Provide the [x, y] coordinate of the cell's center where the given text is located.  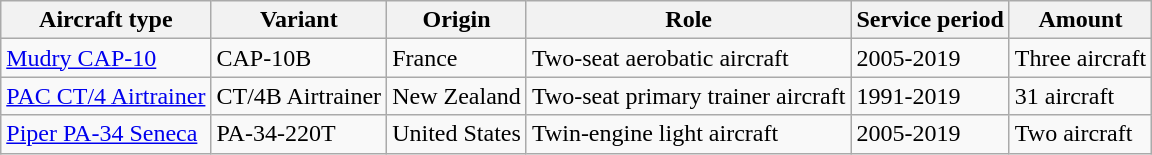
Piper PA-34 Seneca [106, 134]
France [457, 58]
Amount [1080, 20]
PAC CT/4 Airtrainer [106, 96]
Three aircraft [1080, 58]
Twin-engine light aircraft [688, 134]
PA-34-220T [299, 134]
United States [457, 134]
Service period [930, 20]
Origin [457, 20]
CT/4B Airtrainer [299, 96]
New Zealand [457, 96]
Variant [299, 20]
Two-seat primary trainer aircraft [688, 96]
Two-seat aerobatic aircraft [688, 58]
1991-2019 [930, 96]
31 aircraft [1080, 96]
Role [688, 20]
Mudry CAP-10 [106, 58]
Two aircraft [1080, 134]
CAP-10B [299, 58]
Aircraft type [106, 20]
